Determine the [X, Y] coordinate at the center of the cell enclosing the given text.  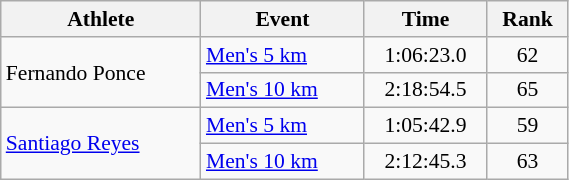
Rank [528, 19]
62 [528, 55]
Time [426, 19]
63 [528, 162]
65 [528, 90]
Santiago Reyes [101, 144]
Athlete [101, 19]
1:06:23.0 [426, 55]
59 [528, 126]
Fernando Ponce [101, 72]
1:05:42.9 [426, 126]
2:18:54.5 [426, 90]
2:12:45.3 [426, 162]
Event [282, 19]
